Identify which cell holds the provided text, then report its (x, y) central coordinate. 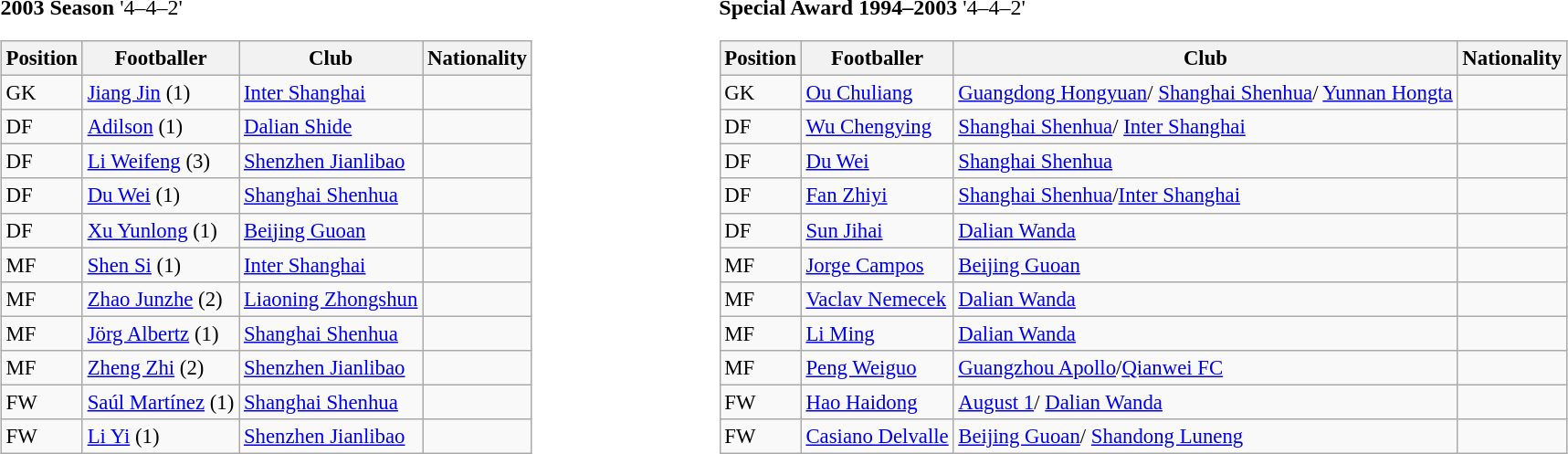
Xu Yunlong (1) (161, 230)
August 1/ Dalian Wanda (1205, 402)
Peng Weiguo (877, 367)
Saúl Martínez (1) (161, 402)
Jorge Campos (877, 265)
Zhao Junzhe (2) (161, 299)
Li Ming (877, 333)
Hao Haidong (877, 402)
Liaoning Zhongshun (331, 299)
Dalian Shide (331, 127)
Ou Chuliang (877, 93)
Beijing Guoan/ Shandong Luneng (1205, 437)
Shanghai Shenhua/Inter Shanghai (1205, 195)
Wu Chengying (877, 127)
Zheng Zhi (2) (161, 367)
Fan Zhiyi (877, 195)
Shen Si (1) (161, 265)
Vaclav Nemecek (877, 299)
Shanghai Shenhua/ Inter Shanghai (1205, 127)
Casiano Delvalle (877, 437)
Jörg Albertz (1) (161, 333)
Du Wei (877, 162)
Adilson (1) (161, 127)
Guangdong Hongyuan/ Shanghai Shenhua/ Yunnan Hongta (1205, 93)
Li Weifeng (3) (161, 162)
Guangzhou Apollo/Qianwei FC (1205, 367)
Du Wei (1) (161, 195)
Sun Jihai (877, 230)
Li Yi (1) (161, 437)
Jiang Jin (1) (161, 93)
